Output the (X, Y) coordinate of the center of the cell containing the given text.  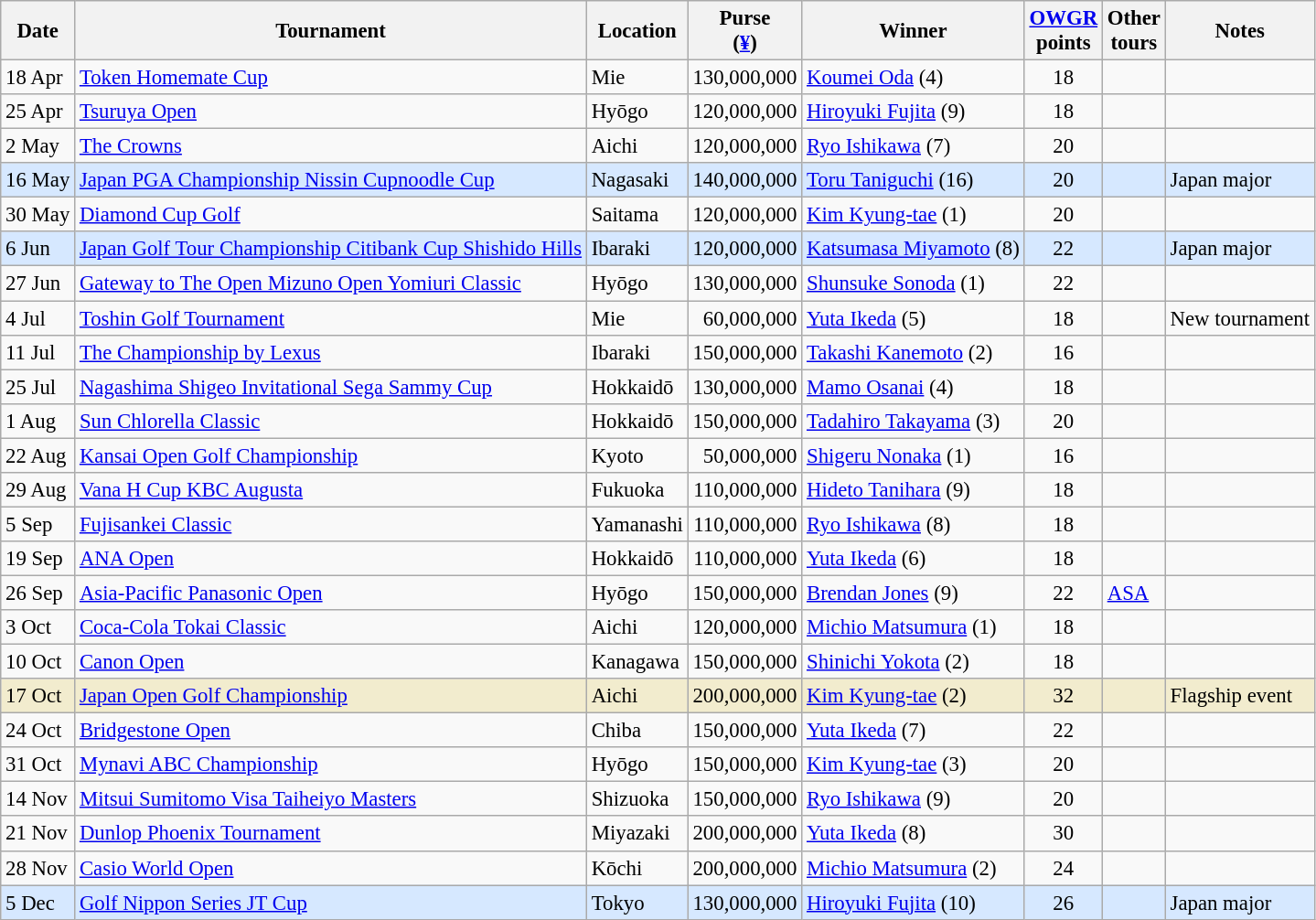
Kyoto (637, 455)
4 Jul (38, 318)
32 (1063, 696)
Hiroyuki Fujita (9) (913, 112)
Michio Matsumura (2) (913, 868)
Miyazaki (637, 834)
Kōchi (637, 868)
140,000,000 (744, 180)
Winner (913, 31)
Koumei Oda (4) (913, 78)
Toshin Golf Tournament (331, 318)
25 Jul (38, 387)
27 Jun (38, 283)
Golf Nippon Series JT Cup (331, 903)
30 May (38, 215)
Japan Golf Tour Championship Citibank Cup Shishido Hills (331, 250)
10 Oct (38, 662)
Katsumasa Miyamoto (8) (913, 250)
29 Aug (38, 490)
Fukuoka (637, 490)
Othertours (1134, 31)
Tokyo (637, 903)
The Crowns (331, 146)
Notes (1240, 31)
Kansai Open Golf Championship (331, 455)
Japan Open Golf Championship (331, 696)
The Championship by Lexus (331, 352)
Yuta Ikeda (7) (913, 731)
17 Oct (38, 696)
Coca-Cola Tokai Classic (331, 627)
Yuta Ikeda (8) (913, 834)
Saitama (637, 215)
Yuta Ikeda (5) (913, 318)
Kim Kyung-tae (3) (913, 765)
5 Sep (38, 524)
26 (1063, 903)
26 Sep (38, 593)
Ryo Ishikawa (9) (913, 799)
Dunlop Phoenix Tournament (331, 834)
Chiba (637, 731)
Ryo Ishikawa (8) (913, 524)
Token Homemate Cup (331, 78)
19 Sep (38, 559)
Purse(¥) (744, 31)
11 Jul (38, 352)
New tournament (1240, 318)
Hideto Tanihara (9) (913, 490)
Casio World Open (331, 868)
Canon Open (331, 662)
60,000,000 (744, 318)
Mamo Osanai (4) (913, 387)
Kim Kyung-tae (2) (913, 696)
21 Nov (38, 834)
2 May (38, 146)
Ryo Ishikawa (7) (913, 146)
OWGRpoints (1063, 31)
Flagship event (1240, 696)
Bridgestone Open (331, 731)
Michio Matsumura (1) (913, 627)
24 (1063, 868)
Tadahiro Takayama (3) (913, 421)
Kim Kyung-tae (1) (913, 215)
Shizuoka (637, 799)
Toru Taniguchi (16) (913, 180)
50,000,000 (744, 455)
Nagasaki (637, 180)
Fujisankei Classic (331, 524)
Tournament (331, 31)
ASA (1134, 593)
Gateway to The Open Mizuno Open Yomiuri Classic (331, 283)
Takashi Kanemoto (2) (913, 352)
24 Oct (38, 731)
Location (637, 31)
Hiroyuki Fujita (10) (913, 903)
1 Aug (38, 421)
6 Jun (38, 250)
16 May (38, 180)
Shunsuke Sonoda (1) (913, 283)
Tsuruya Open (331, 112)
22 Aug (38, 455)
Date (38, 31)
28 Nov (38, 868)
25 Apr (38, 112)
3 Oct (38, 627)
Yamanashi (637, 524)
Japan PGA Championship Nissin Cupnoodle Cup (331, 180)
Brendan Jones (9) (913, 593)
Mitsui Sumitomo Visa Taiheiyo Masters (331, 799)
Sun Chlorella Classic (331, 421)
30 (1063, 834)
Vana H Cup KBC Augusta (331, 490)
Yuta Ikeda (6) (913, 559)
Nagashima Shigeo Invitational Sega Sammy Cup (331, 387)
14 Nov (38, 799)
Kanagawa (637, 662)
5 Dec (38, 903)
Diamond Cup Golf (331, 215)
18 Apr (38, 78)
Asia-Pacific Panasonic Open (331, 593)
Shigeru Nonaka (1) (913, 455)
Mynavi ABC Championship (331, 765)
ANA Open (331, 559)
Shinichi Yokota (2) (913, 662)
31 Oct (38, 765)
